Search for the cell housing the specified text and yield its (X, Y) center coordinate. 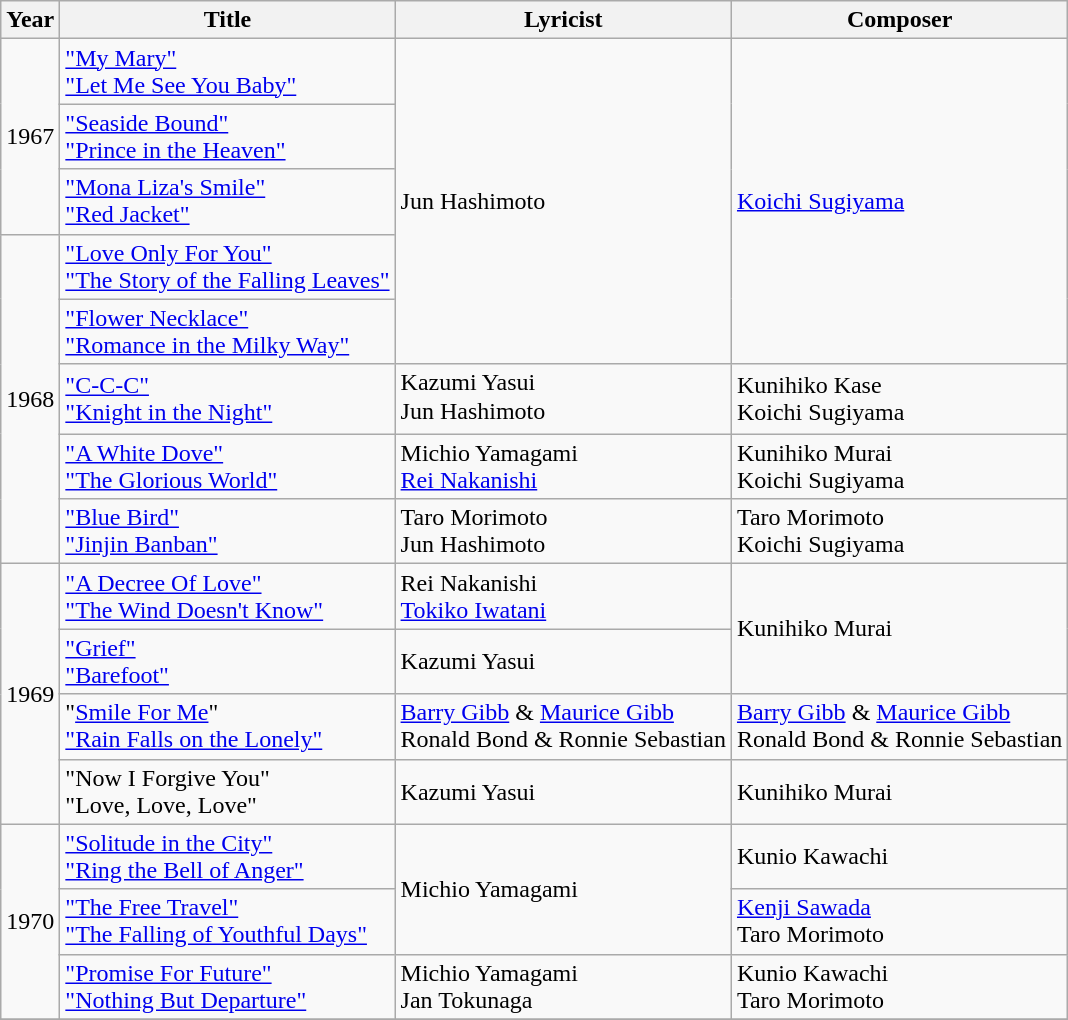
"A White Dove""The Glorious World" (228, 466)
Michio Yamagami (563, 889)
Rei NakanishiTokiko Iwatani (563, 596)
Kunio KawachiTaro Morimoto (899, 986)
Taro MorimotoJun Hashimoto (563, 532)
1970 (30, 922)
Michio YamagamiRei Nakanishi (563, 466)
Taro MorimotoKoichi Sugiyama (899, 532)
Kenji SawadaTaro Morimoto (899, 922)
Kunihiko MuraiKoichi Sugiyama (899, 466)
"Love Only For You""The Story of the Falling Leaves" (228, 266)
"Flower Necklace""Romance in the Milky Way" (228, 332)
"Grief""Barefoot" (228, 662)
Kazumi YasuiJun Hashimoto (563, 399)
Koichi Sugiyama (899, 202)
Lyricist (563, 20)
Title (228, 20)
"Promise For Future""Nothing But Departure" (228, 986)
"Blue Bird""Jinjin Banban" (228, 532)
Jun Hashimoto (563, 202)
"The Free Travel""The Falling of Youthful Days" (228, 922)
1967 (30, 136)
1968 (30, 399)
"A Decree Of Love""The Wind Doesn't Know" (228, 596)
"Solitude in the City""Ring the Bell of Anger" (228, 856)
Michio YamagamiJan Tokunaga (563, 986)
"Mona Liza's Smile""Red Jacket" (228, 202)
Kunio Kawachi (899, 856)
Year (30, 20)
"C-C-C""Knight in the Night" (228, 399)
"My Mary""Let Me See You Baby" (228, 72)
Kunihiko KaseKoichi Sugiyama (899, 399)
"Seaside Bound""Prince in the Heaven" (228, 136)
"Now I Forgive You""Love, Love, Love" (228, 792)
Composer (899, 20)
1969 (30, 694)
"Smile For Me""Rain Falls on the Lonely" (228, 726)
